Output the [x, y] coordinate of the center of the cell containing the given text.  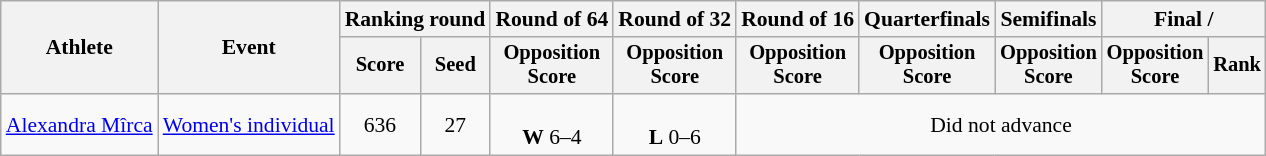
Quarterfinals [927, 19]
W 6–4 [552, 124]
Round of 64 [552, 19]
Rank [1237, 66]
Ranking round [416, 19]
27 [455, 124]
Round of 32 [674, 19]
Round of 16 [798, 19]
Women's individual [249, 124]
L 0–6 [674, 124]
Athlete [80, 48]
636 [380, 124]
Seed [455, 66]
Did not advance [1001, 124]
Score [380, 66]
Semifinals [1048, 19]
Alexandra Mîrca [80, 124]
Final / [1184, 19]
Event [249, 48]
